Scan for the cell matching the given text and deliver its [x, y] coordinate at center. 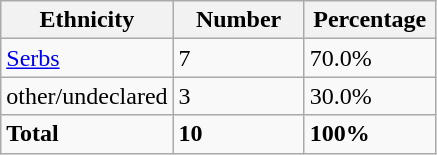
Percentage [370, 20]
other/undeclared [87, 96]
Number [238, 20]
10 [238, 134]
Total [87, 134]
7 [238, 58]
3 [238, 96]
30.0% [370, 96]
100% [370, 134]
Ethnicity [87, 20]
70.0% [370, 58]
Serbs [87, 58]
